Search for the cell housing the specified text and yield its (x, y) center coordinate. 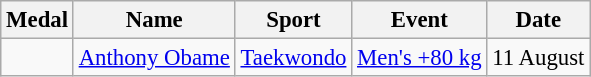
Sport (294, 20)
Men's +80 kg (420, 58)
11 August (538, 58)
Date (538, 20)
Name (154, 20)
Event (420, 20)
Taekwondo (294, 58)
Medal (38, 20)
Anthony Obame (154, 58)
